Scan for the cell matching the given text and deliver its [X, Y] coordinate at center. 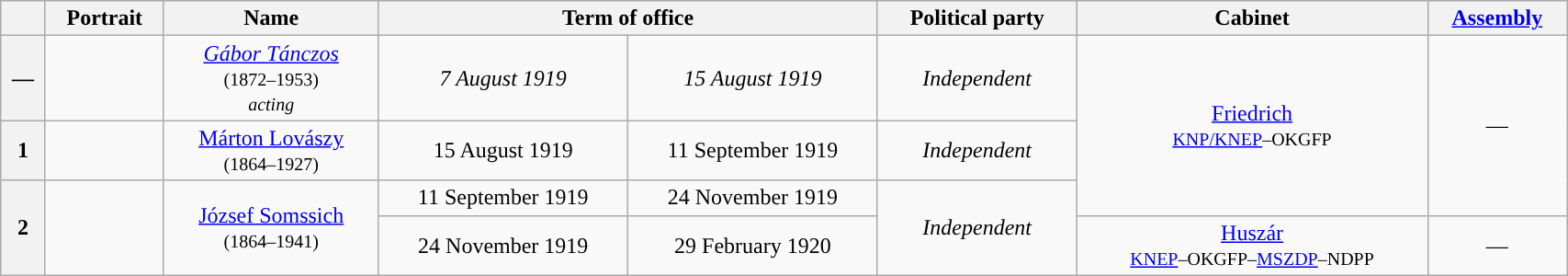
Cabinet [1252, 18]
7 August 1919 [503, 78]
FriedrichKNP/KNEP–OKGFP [1252, 125]
1 [23, 151]
Political party [977, 18]
Gábor Tánczos(1872–1953)acting [270, 78]
József Somssich(1864–1941) [270, 228]
Portrait [105, 18]
Name [270, 18]
Term of office [628, 18]
Márton Lovászy(1864–1927) [270, 151]
Assembly [1497, 18]
29 February 1920 [753, 245]
2 [23, 228]
HuszárKNEP–OKGFP–MSZDP–NDPP [1252, 245]
